Scan for the cell matching the given text and deliver its [X, Y] coordinate at center. 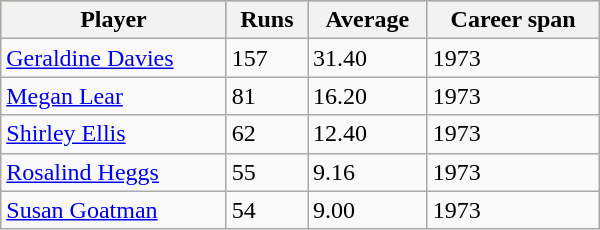
81 [266, 96]
54 [266, 210]
Shirley Ellis [114, 134]
Average [368, 20]
Career span [513, 20]
62 [266, 134]
55 [266, 172]
Susan Goatman [114, 210]
31.40 [368, 58]
9.16 [368, 172]
Geraldine Davies [114, 58]
12.40 [368, 134]
Rosalind Heggs [114, 172]
Runs [266, 20]
157 [266, 58]
Megan Lear [114, 96]
9.00 [368, 210]
Player [114, 20]
16.20 [368, 96]
